Return (x, y) of the center of cell containing provided text 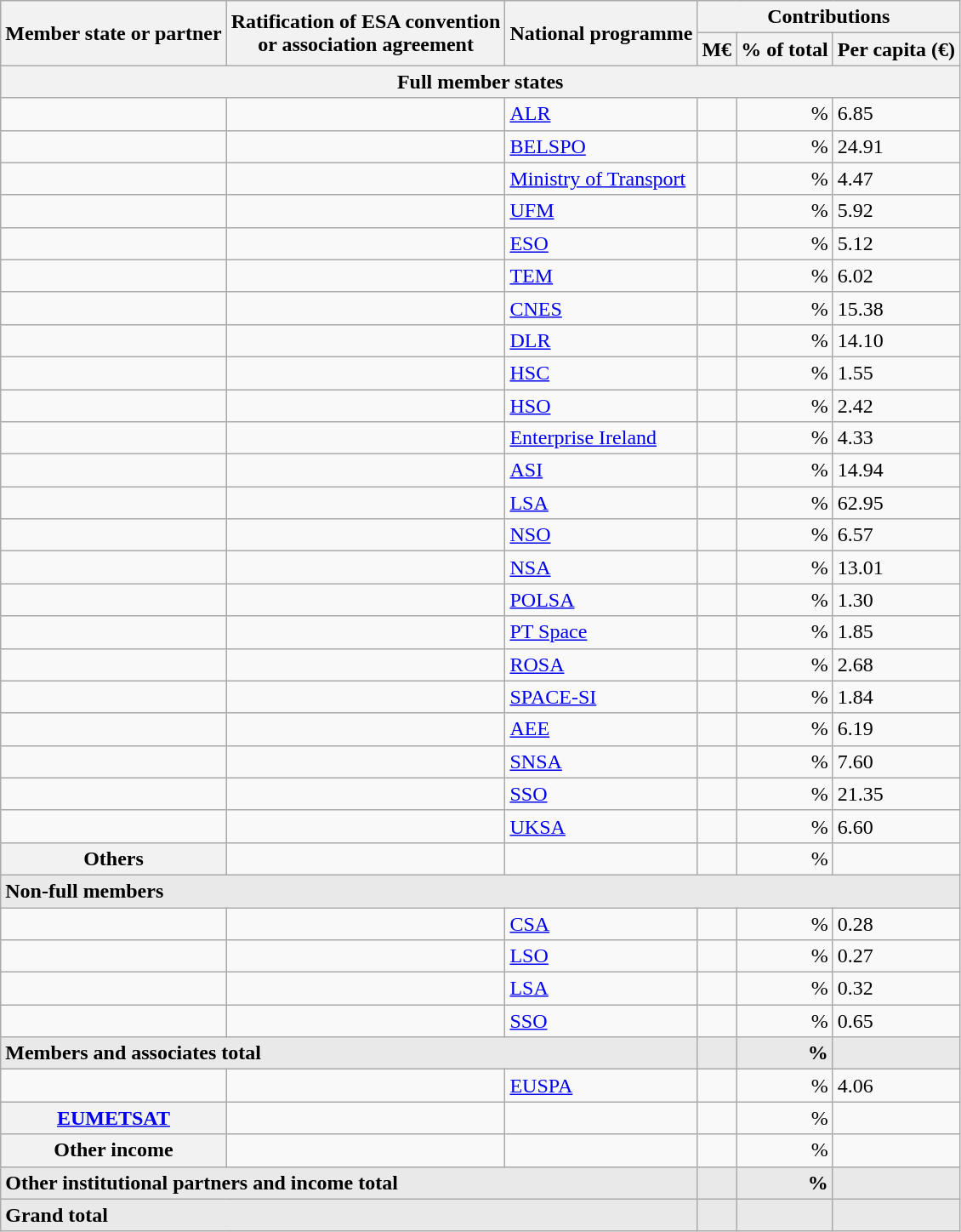
NSA (601, 568)
HSO (601, 406)
15.38 (896, 308)
National programme (601, 33)
Contributions (828, 17)
M€ (717, 49)
NSO (601, 535)
2.42 (896, 406)
EUSPA (601, 1086)
ROSA (601, 664)
0.28 (896, 923)
4.47 (896, 179)
TEM (601, 276)
ALR (601, 114)
% of total (785, 49)
Non-full members (480, 891)
Per capita (€) (896, 49)
LSO (601, 956)
4.06 (896, 1086)
24.91 (896, 146)
0.65 (896, 1021)
7.60 (896, 761)
14.94 (896, 471)
Enterprise Ireland (601, 438)
SNSA (601, 761)
6.57 (896, 535)
1.84 (896, 697)
5.92 (896, 211)
6.02 (896, 276)
0.32 (896, 989)
1.85 (896, 632)
13.01 (896, 568)
POLSA (601, 600)
21.35 (896, 794)
EUMETSAT (114, 1118)
BELSPO (601, 146)
Full member states (480, 82)
62.95 (896, 503)
ASI (601, 471)
Ratification of ESA conventionor association agreement (366, 33)
1.30 (896, 600)
1.55 (896, 373)
6.85 (896, 114)
Members and associates total (349, 1053)
CSA (601, 923)
ESO (601, 243)
SPACE-SI (601, 697)
Other income (114, 1150)
DLR (601, 340)
14.10 (896, 340)
2.68 (896, 664)
5.12 (896, 243)
Ministry of Transport (601, 179)
PT Space (601, 632)
HSC (601, 373)
Other institutional partners and income total (349, 1183)
6.60 (896, 826)
Grand total (349, 1215)
Member state or partner (114, 33)
0.27 (896, 956)
AEE (601, 729)
4.33 (896, 438)
CNES (601, 308)
6.19 (896, 729)
UKSA (601, 826)
UFM (601, 211)
Others (114, 858)
